Pinpoint the cell where the given text exists, returning its (X, Y) midpoint coordinate. 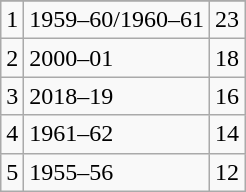
3 (12, 96)
2018–19 (117, 96)
16 (228, 96)
2000–01 (117, 58)
18 (228, 58)
12 (228, 172)
1961–62 (117, 134)
4 (12, 134)
1955–56 (117, 172)
2 (12, 58)
5 (12, 172)
14 (228, 134)
1 (12, 20)
1959–60/1960–61 (117, 20)
23 (228, 20)
